Determine the [x, y] coordinate at the center of the cell enclosing the given text.  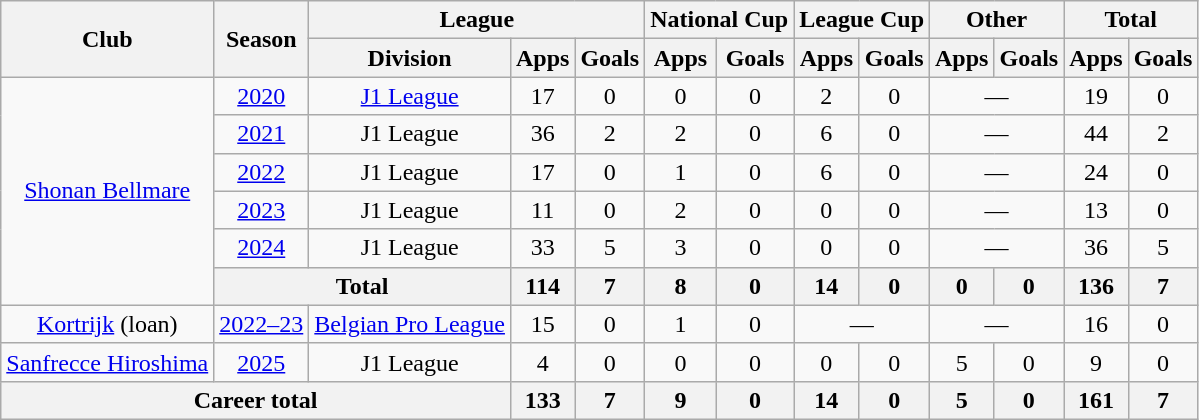
2020 [262, 96]
2022–23 [262, 324]
National Cup [720, 20]
33 [542, 248]
Club [108, 39]
2021 [262, 134]
4 [542, 362]
15 [542, 324]
Season [262, 39]
8 [681, 286]
44 [1096, 134]
Kortrijk (loan) [108, 324]
16 [1096, 324]
136 [1096, 286]
24 [1096, 172]
19 [1096, 96]
11 [542, 210]
Career total [256, 400]
2023 [262, 210]
161 [1096, 400]
League [477, 20]
Division [410, 58]
3 [681, 248]
Shonan Bellmare [108, 191]
2024 [262, 248]
2025 [262, 362]
League Cup [862, 20]
Sanfrecce Hiroshima [108, 362]
13 [1096, 210]
Other [997, 20]
133 [542, 400]
114 [542, 286]
2022 [262, 172]
Belgian Pro League [410, 324]
